Determine the (X, Y) coordinate at the center of the cell enclosing the given text.  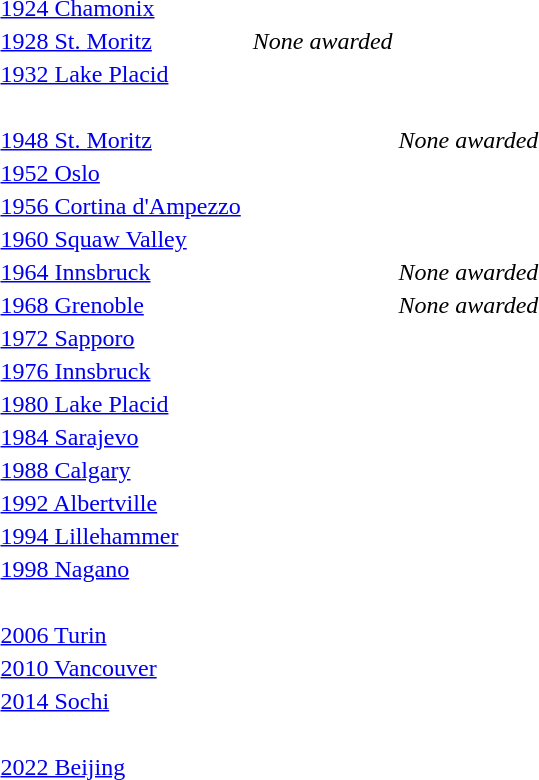
None awarded (322, 41)
